Output the (x, y) coordinate of the center of the cell containing the given text.  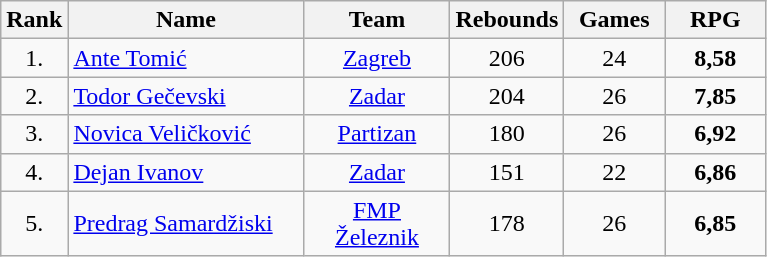
Team (377, 20)
4. (34, 172)
Ante Tomić (186, 58)
Novica Veličković (186, 134)
6,85 (716, 224)
8,58 (716, 58)
7,85 (716, 96)
RPG (716, 20)
151 (507, 172)
Rebounds (507, 20)
2. (34, 96)
3. (34, 134)
22 (614, 172)
1. (34, 58)
Games (614, 20)
204 (507, 96)
5. (34, 224)
206 (507, 58)
Zagreb (377, 58)
180 (507, 134)
Partizan (377, 134)
24 (614, 58)
6,86 (716, 172)
Name (186, 20)
Todor Gečevski (186, 96)
Rank (34, 20)
178 (507, 224)
Predrag Samardžiski (186, 224)
Dejan Ivanov (186, 172)
FMP Železnik (377, 224)
6,92 (716, 134)
